Find where the given text appears and provide that cell's center as [X, Y] coordinate. 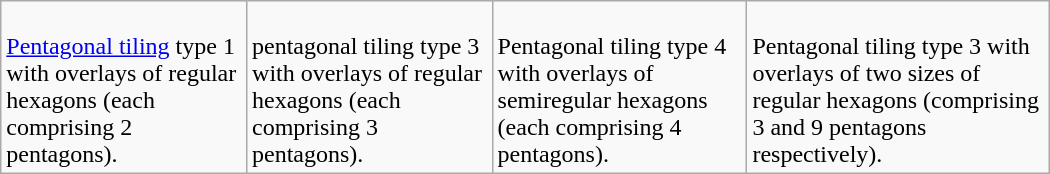
Pentagonal tiling type 3 with overlays of two sizes of regular hexagons (comprising 3 and 9 pentagons respectively). [898, 88]
Pentagonal tiling type 4 with overlays of semiregular hexagons (each comprising 4 pentagons). [620, 88]
pentagonal tiling type 3 with overlays of regular hexagons (each comprising 3 pentagons). [370, 88]
Pentagonal tiling type 1 with overlays of regular hexagons (each comprising 2 pentagons). [124, 88]
